Return [X, Y] of the center of cell containing provided text 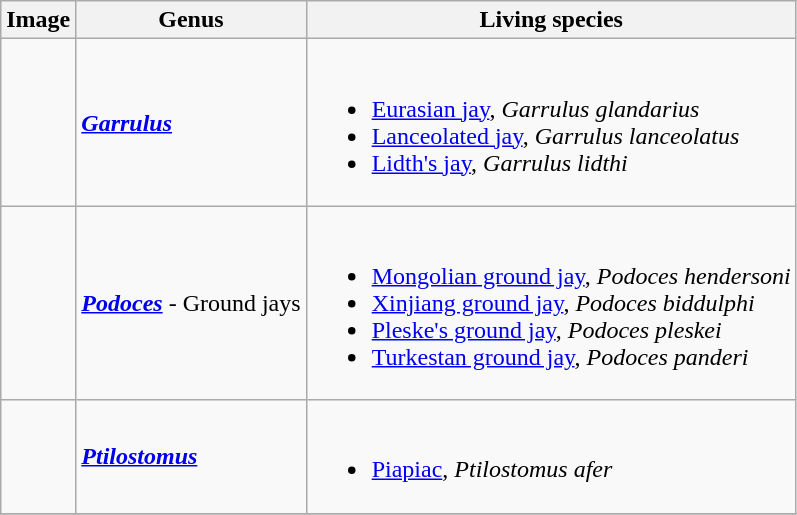
Piapiac, Ptilostomus afer [551, 456]
Image [38, 20]
Ptilostomus [191, 456]
Podoces - Ground jays [191, 303]
Genus [191, 20]
Eurasian jay, Garrulus glandariusLanceolated jay, Garrulus lanceolatusLidth's jay, Garrulus lidthi [551, 122]
Garrulus [191, 122]
Living species [551, 20]
